For the text-containing cell, return its midpoint in (X, Y) coordinate format. 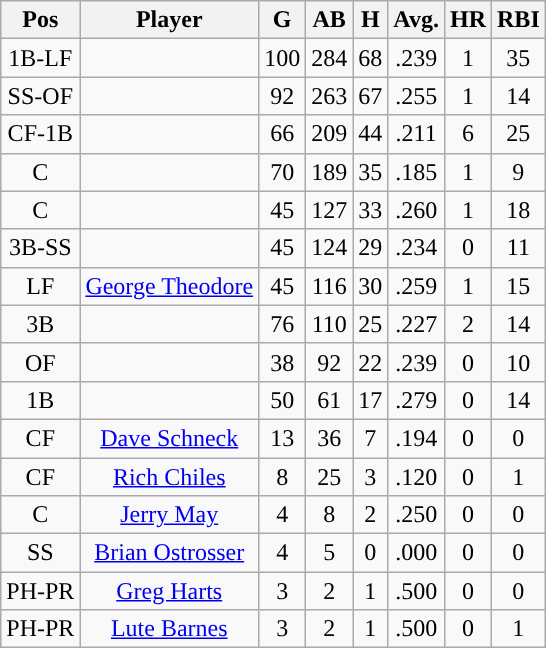
.259 (416, 286)
.255 (416, 96)
1B-LF (40, 58)
1B (40, 400)
9 (519, 172)
SS-OF (40, 96)
10 (519, 362)
22 (370, 362)
.211 (416, 134)
76 (282, 324)
H (370, 20)
67 (370, 96)
.194 (416, 438)
127 (330, 210)
68 (370, 58)
66 (282, 134)
284 (330, 58)
Avg. (416, 20)
.185 (416, 172)
.234 (416, 248)
RBI (519, 20)
3B (40, 324)
116 (330, 286)
Brian Ostrosser (170, 553)
17 (370, 400)
11 (519, 248)
Player (170, 20)
.260 (416, 210)
3B-SS (40, 248)
44 (370, 134)
Lute Barnes (170, 629)
.227 (416, 324)
189 (330, 172)
5 (330, 553)
263 (330, 96)
124 (330, 248)
30 (370, 286)
CF-1B (40, 134)
.279 (416, 400)
Dave Schneck (170, 438)
70 (282, 172)
Rich Chiles (170, 477)
50 (282, 400)
LF (40, 286)
SS (40, 553)
209 (330, 134)
.000 (416, 553)
110 (330, 324)
6 (468, 134)
33 (370, 210)
15 (519, 286)
.250 (416, 515)
100 (282, 58)
38 (282, 362)
29 (370, 248)
OF (40, 362)
HR (468, 20)
7 (370, 438)
Greg Harts (170, 591)
George Theodore (170, 286)
.120 (416, 477)
36 (330, 438)
Pos (40, 20)
Jerry May (170, 515)
61 (330, 400)
AB (330, 20)
13 (282, 438)
G (282, 20)
18 (519, 210)
